Return (x, y) of the center of cell containing provided text 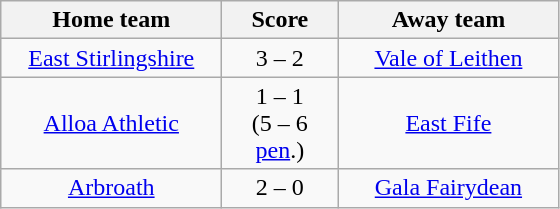
2 – 0 (280, 188)
East Stirlingshire (112, 58)
Alloa Athletic (112, 123)
1 – 1 (5 – 6 pen.) (280, 123)
Arbroath (112, 188)
Score (280, 20)
3 – 2 (280, 58)
Gala Fairydean (448, 188)
Home team (112, 20)
East Fife (448, 123)
Away team (448, 20)
Vale of Leithen (448, 58)
